Determine the [x, y] coordinate at the center of the cell enclosing the given text.  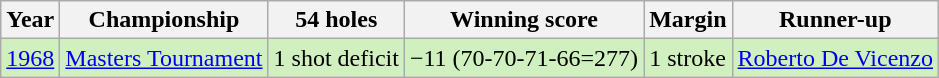
Winning score [524, 20]
1968 [30, 58]
1 stroke [688, 58]
Year [30, 20]
1 shot deficit [336, 58]
Roberto De Vicenzo [835, 58]
Margin [688, 20]
−11 (70-70-71-66=277) [524, 58]
Championship [164, 20]
Masters Tournament [164, 58]
Runner-up [835, 20]
54 holes [336, 20]
